Search for the cell housing the specified text and yield its [X, Y] center coordinate. 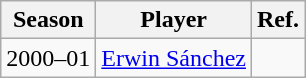
Season [48, 20]
Ref. [278, 20]
Erwin Sánchez [174, 58]
2000–01 [48, 58]
Player [174, 20]
